Extract the (X, Y) coordinate from the center of the cell holding the provided text.  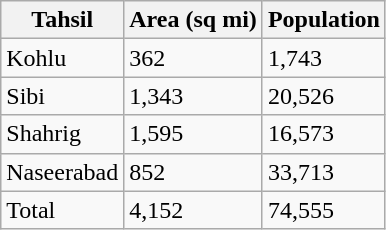
1,595 (194, 134)
Naseerabad (62, 172)
1,343 (194, 96)
362 (194, 58)
20,526 (324, 96)
1,743 (324, 58)
Population (324, 20)
Sibi (62, 96)
74,555 (324, 210)
4,152 (194, 210)
852 (194, 172)
16,573 (324, 134)
Area (sq mi) (194, 20)
Total (62, 210)
Tahsil (62, 20)
Kohlu (62, 58)
33,713 (324, 172)
Shahrig (62, 134)
